Output the (X, Y) coordinate of the center of the cell containing the given text.  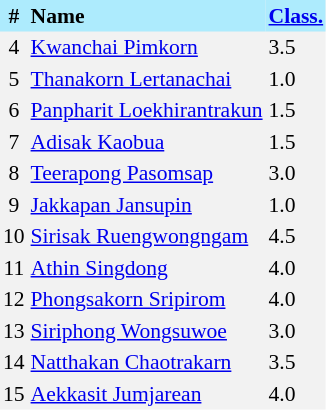
Phongsakorn Sripirom (147, 300)
Natthakan Chaotrakarn (147, 362)
Siriphong Wongsuwoe (147, 331)
10 (14, 236)
Kwanchai Pimkorn (147, 48)
14 (14, 362)
Panpharit Loekhirantrakun (147, 110)
Thanakorn Lertanachai (147, 79)
# (14, 16)
5 (14, 79)
13 (14, 331)
Athin Singdong (147, 268)
Adisak Kaobua (147, 142)
15 (14, 394)
Aekkasit Jumjarean (147, 394)
12 (14, 300)
Sirisak Ruengwongngam (147, 236)
Teerapong Pasomsap (147, 174)
7 (14, 142)
11 (14, 268)
8 (14, 174)
4 (14, 48)
6 (14, 110)
Name (147, 16)
Jakkapan Jansupin (147, 205)
9 (14, 205)
